Locate the cell with the specified text and output its [X, Y] center coordinate. 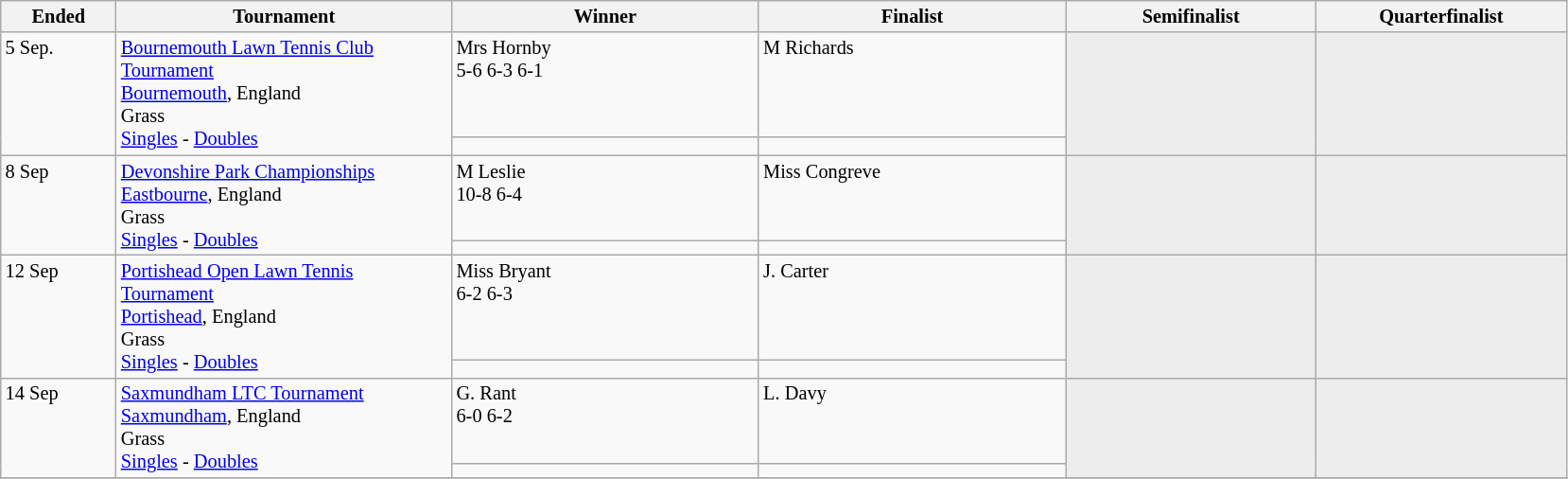
Devonshire Park ChampionshipsEastbourne, EnglandGrassSingles - Doubles [284, 205]
L. Davy [912, 420]
Portishead Open Lawn Tennis TournamentPortishead, EnglandGrassSingles - Doubles [284, 316]
Saxmundham LTC Tournament Saxmundham, EnglandGrassSingles - Doubles [284, 428]
12 Sep [59, 316]
Winner [605, 16]
Quarterfinalist [1441, 16]
Bournemouth Lawn Tennis Club TournamentBournemouth, EnglandGrassSingles - Doubles [284, 94]
G. Rant6-0 6-2 [605, 420]
Finalist [912, 16]
Miss Bryant6-2 6-3 [605, 307]
Tournament [284, 16]
Semifinalist [1192, 16]
Mrs Hornby5-6 6-3 6-1 [605, 85]
14 Sep [59, 428]
M Leslie10-8 6-4 [605, 198]
J. Carter [912, 307]
5 Sep. [59, 94]
Miss Congreve [912, 198]
M Richards [912, 85]
Ended [59, 16]
8 Sep [59, 205]
